Find where the given text appears and provide that cell's center as (x, y) coordinate. 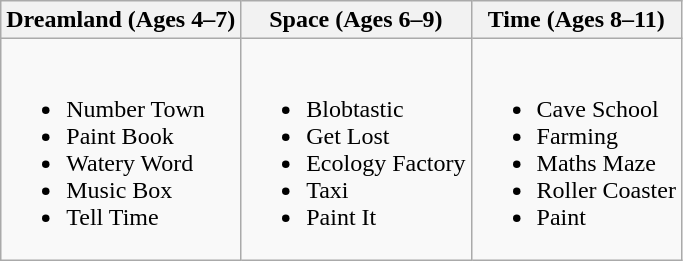
Cave SchoolFarmingMaths MazeRoller CoasterPaint (576, 150)
Time (Ages 8–11) (576, 20)
Dreamland (Ages 4–7) (121, 20)
Number TownPaint BookWatery WordMusic BoxTell Time (121, 150)
BlobtasticGet LostEcology FactoryTaxiPaint It (356, 150)
Space (Ages 6–9) (356, 20)
